Return the (X, Y) coordinate for the center point of the cell that contains the specified text.  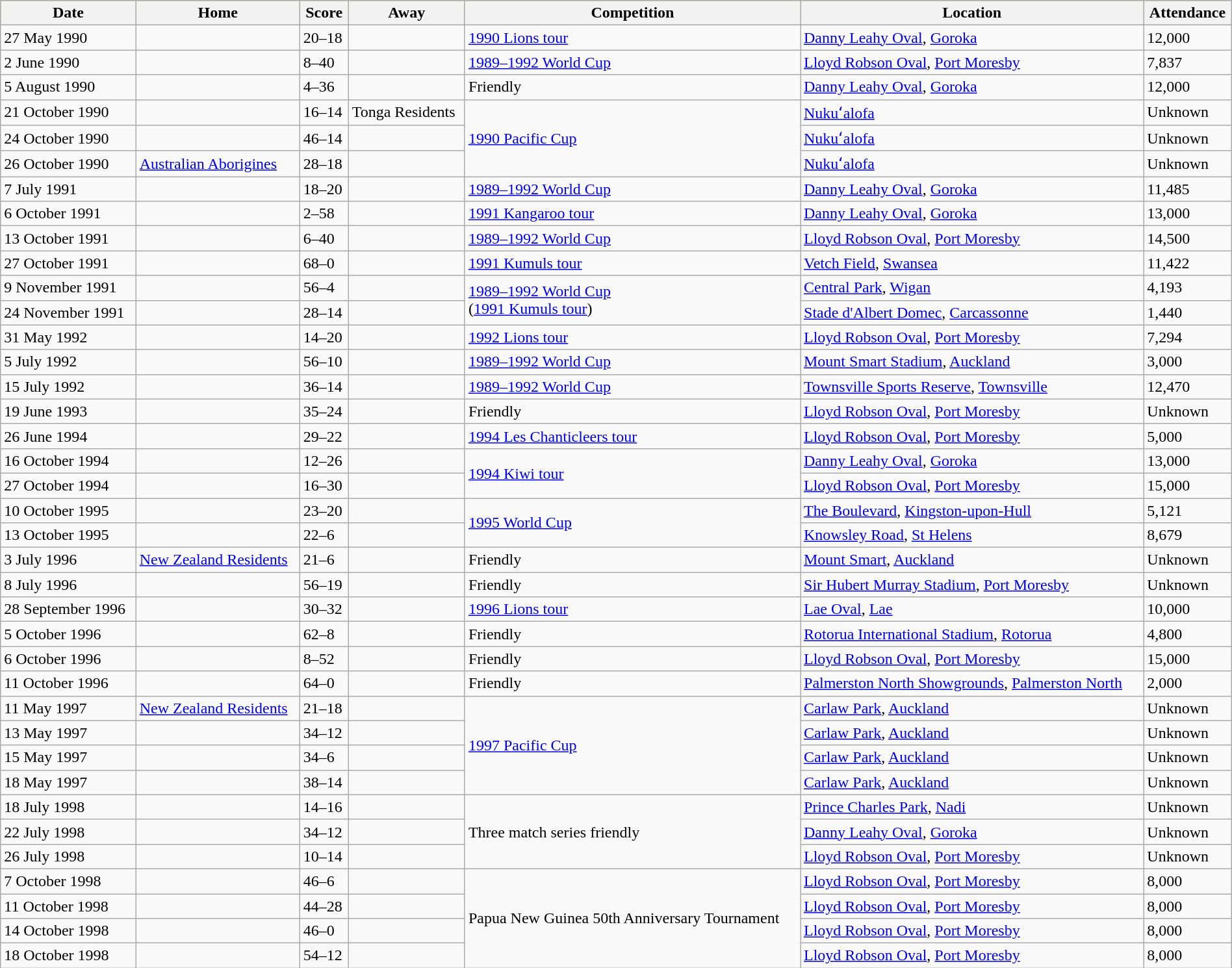
16–14 (324, 112)
7,837 (1188, 62)
Prince Charles Park, Nadi (972, 807)
The Boulevard, Kingston-upon-Hull (972, 510)
Date (68, 13)
Three match series friendly (632, 832)
7 October 1998 (68, 881)
14 October 1998 (68, 931)
2–58 (324, 214)
14,500 (1188, 238)
62–8 (324, 634)
20–18 (324, 38)
46–14 (324, 138)
Home (218, 13)
27 May 1990 (68, 38)
29–22 (324, 436)
21–18 (324, 708)
Attendance (1188, 13)
5,000 (1188, 436)
14–20 (324, 337)
Score (324, 13)
2 June 1990 (68, 62)
13 May 1997 (68, 733)
5 July 1992 (68, 362)
Stade d'Albert Domec, Carcassonne (972, 312)
8–52 (324, 659)
10,000 (1188, 609)
56–4 (324, 288)
Palmerston North Showgrounds, Palmerston North (972, 683)
24 October 1990 (68, 138)
16 October 1994 (68, 461)
Lae Oval, Lae (972, 609)
1994 Kiwi tour (632, 473)
1995 World Cup (632, 522)
30–32 (324, 609)
Location (972, 13)
Mount Smart, Auckland (972, 560)
5 October 1996 (68, 634)
9 November 1991 (68, 288)
Tonga Residents (407, 112)
24 November 1991 (68, 312)
13 October 1991 (68, 238)
10 October 1995 (68, 510)
46–0 (324, 931)
10–14 (324, 856)
64–0 (324, 683)
Vetch Field, Swansea (972, 263)
27 October 1991 (68, 263)
11,485 (1188, 189)
19 June 1993 (68, 411)
Papua New Guinea 50th Anniversary Tournament (632, 918)
7,294 (1188, 337)
22 July 1998 (68, 832)
28–18 (324, 164)
18 May 1997 (68, 782)
6 October 1991 (68, 214)
23–20 (324, 510)
5 August 1990 (68, 87)
13 October 1995 (68, 535)
28 September 1996 (68, 609)
6 October 1996 (68, 659)
38–14 (324, 782)
16–30 (324, 485)
26 October 1990 (68, 164)
Away (407, 13)
21 October 1990 (68, 112)
68–0 (324, 263)
1990 Lions tour (632, 38)
4,193 (1188, 288)
26 June 1994 (68, 436)
28–14 (324, 312)
1992 Lions tour (632, 337)
8,679 (1188, 535)
3,000 (1188, 362)
Competition (632, 13)
1996 Lions tour (632, 609)
3 July 1996 (68, 560)
Sir Hubert Murray Stadium, Port Moresby (972, 585)
1997 Pacific Cup (632, 745)
14–16 (324, 807)
Knowsley Road, St Helens (972, 535)
12,470 (1188, 387)
21–6 (324, 560)
11 May 1997 (68, 708)
11 October 1996 (68, 683)
56–10 (324, 362)
Central Park, Wigan (972, 288)
11 October 1998 (68, 906)
5,121 (1188, 510)
Australian Aborigines (218, 164)
15 May 1997 (68, 758)
Townsville Sports Reserve, Townsville (972, 387)
35–24 (324, 411)
46–6 (324, 881)
27 October 1994 (68, 485)
22–6 (324, 535)
1,440 (1188, 312)
1991 Kumuls tour (632, 263)
44–28 (324, 906)
1991 Kangaroo tour (632, 214)
18 July 1998 (68, 807)
56–19 (324, 585)
1994 Les Chanticleers tour (632, 436)
7 July 1991 (68, 189)
2,000 (1188, 683)
8 July 1996 (68, 585)
4,800 (1188, 634)
34–6 (324, 758)
Rotorua International Stadium, Rotorua (972, 634)
54–12 (324, 956)
1990 Pacific Cup (632, 138)
18–20 (324, 189)
12–26 (324, 461)
26 July 1998 (68, 856)
15 July 1992 (68, 387)
31 May 1992 (68, 337)
18 October 1998 (68, 956)
6–40 (324, 238)
36–14 (324, 387)
1989–1992 World Cup(1991 Kumuls tour) (632, 300)
8–40 (324, 62)
11,422 (1188, 263)
Mount Smart Stadium, Auckland (972, 362)
4–36 (324, 87)
